Return (X, Y) of the center of cell containing provided text 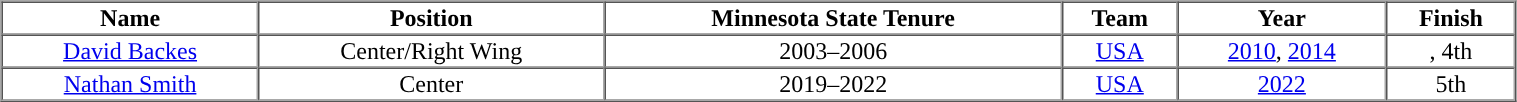
2010, 2014 (1282, 50)
2022 (1282, 84)
2019–2022 (834, 84)
Nathan Smith (130, 84)
Center (432, 84)
Finish (1452, 18)
Position (432, 18)
David Backes (130, 50)
Name (130, 18)
Center/Right Wing (432, 50)
5th (1452, 84)
Minnesota State Tenure (834, 18)
2003–2006 (834, 50)
Year (1282, 18)
, 4th (1452, 50)
Team (1120, 18)
